Identify which cell holds the provided text, then report its [x, y] central coordinate. 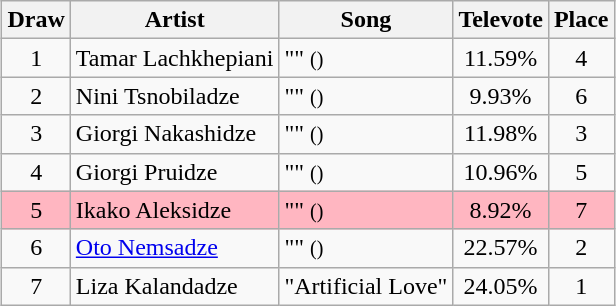
8.92% [500, 210]
Giorgi Pruidze [174, 172]
Televote [500, 20]
9.93% [500, 96]
22.57% [500, 248]
"Artificial Love" [366, 286]
Artist [174, 20]
Tamar Lachkhepiani [174, 58]
Draw [36, 20]
24.05% [500, 286]
10.96% [500, 172]
Ikako Aleksidze [174, 210]
11.59% [500, 58]
Place [581, 20]
Oto Nemsadze [174, 248]
11.98% [500, 134]
Song [366, 20]
Liza Kalandadze [174, 286]
Giorgi Nakashidze [174, 134]
Nini Tsnobiladze [174, 96]
